Determine the [x, y] coordinate at the center of the cell enclosing the given text.  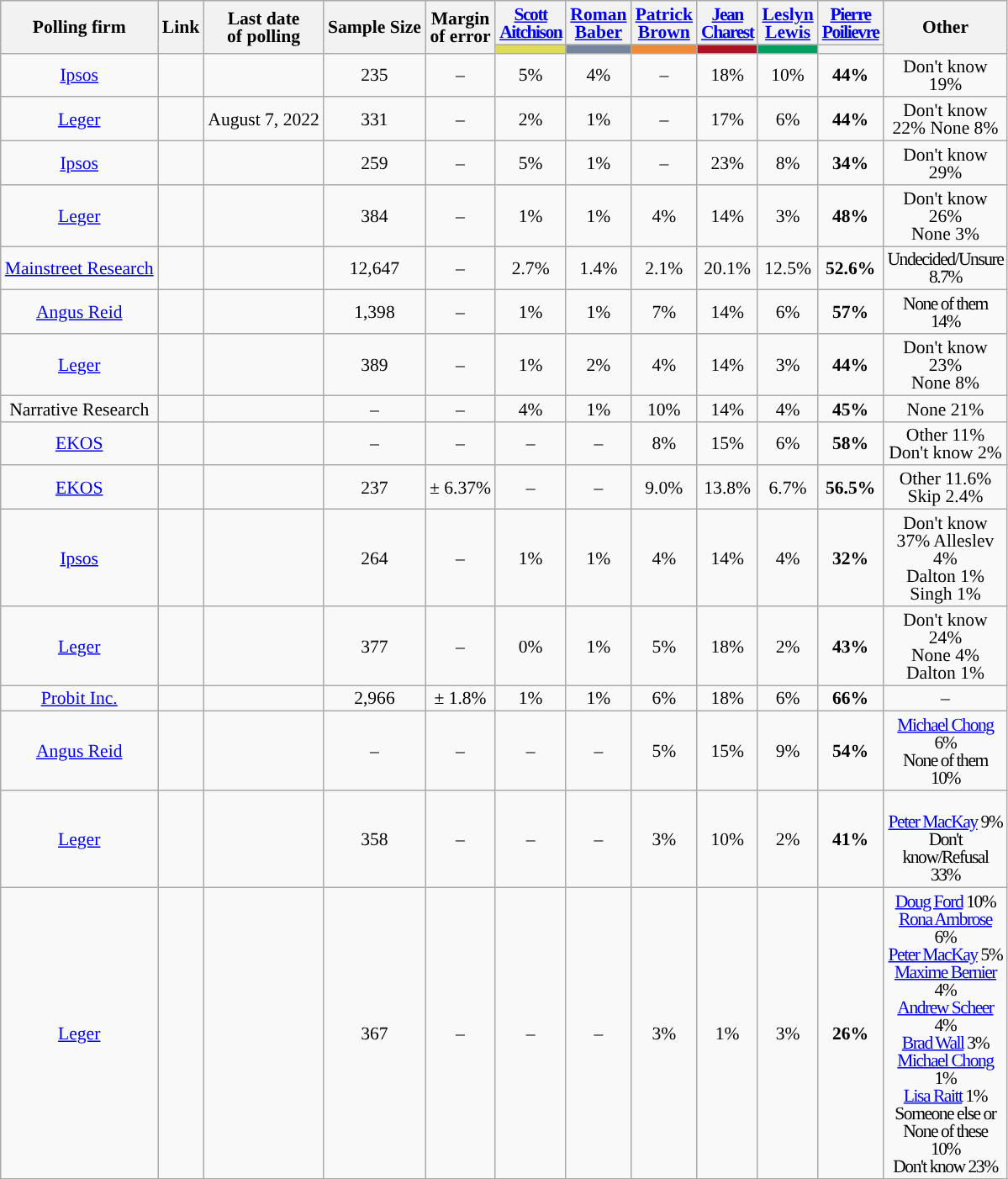
August 7, 2022 [264, 119]
7% [664, 312]
54% [851, 751]
377 [375, 646]
Marginof error [461, 27]
57% [851, 312]
52.6% [851, 268]
Last dateof polling [264, 27]
1,398 [375, 312]
± 1.8% [461, 698]
Other [945, 27]
Probit Inc. [79, 698]
0% [530, 646]
Leslyn Lewis [787, 23]
Other 11%Don't know 2% [945, 443]
17% [727, 119]
34% [851, 163]
13.8% [727, 488]
41% [851, 839]
2.1% [664, 268]
Narrative Research [79, 409]
None 21% [945, 409]
Other 11.6% Skip 2.4% [945, 488]
66% [851, 698]
± 6.37% [461, 488]
Michael Chong 6% None of them 10% [945, 751]
Mainstreet Research [79, 268]
56.5% [851, 488]
Polling firm [79, 27]
48% [851, 215]
Don't know 37% Alleslev 4%Dalton 1%Singh 1% [945, 558]
237 [375, 488]
Sample Size [375, 27]
6.7% [787, 488]
Pierre Poilievre [851, 23]
Link [182, 27]
Patrick Brown [664, 23]
58% [851, 443]
1.4% [599, 268]
2,966 [375, 698]
Undecided/Unsure 8.7% [945, 268]
32% [851, 558]
Don't know 24%None 4%Dalton 1% [945, 646]
12,647 [375, 268]
45% [851, 409]
384 [375, 215]
12.5% [787, 268]
23% [727, 163]
Jean Charest [727, 23]
Don't know 22% None 8% [945, 119]
2.7% [530, 268]
264 [375, 558]
20.1% [727, 268]
Don't know 26%None 3% [945, 215]
9.0% [664, 488]
None of them 14% [945, 312]
Roman Baber [599, 23]
9% [787, 751]
367 [375, 1033]
43% [851, 646]
Don't know 29% [945, 163]
Don't know 19% [945, 75]
Don't know 23%None 8% [945, 365]
26% [851, 1033]
331 [375, 119]
358 [375, 839]
235 [375, 75]
389 [375, 365]
Peter MacKay 9%Don't know/Refusal 33% [945, 839]
259 [375, 163]
Scott Aitchison [530, 23]
